Provide the [x, y] coordinate of the cell's center where the given text is located.  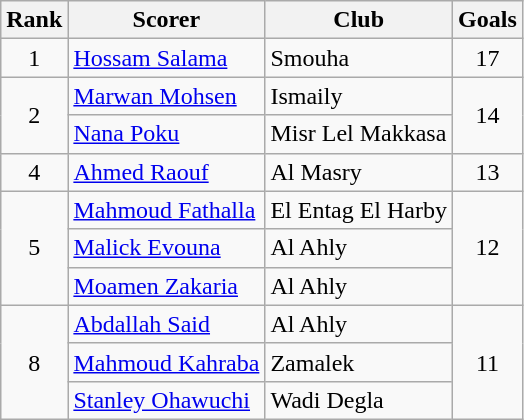
Marwan Mohsen [166, 96]
Ahmed Raouf [166, 172]
Stanley Ohawuchi [166, 400]
1 [34, 58]
17 [488, 58]
Moamen Zakaria [166, 286]
4 [34, 172]
Rank [34, 20]
Mahmoud Fathalla [166, 210]
Ismaily [359, 96]
Goals [488, 20]
13 [488, 172]
14 [488, 115]
Hossam Salama [166, 58]
12 [488, 248]
Mahmoud Kahraba [166, 362]
Abdallah Said [166, 324]
Smouha [359, 58]
Misr Lel Makkasa [359, 134]
Scorer [166, 20]
Nana Poku [166, 134]
2 [34, 115]
Malick Evouna [166, 248]
Al Masry [359, 172]
Zamalek [359, 362]
11 [488, 362]
Club [359, 20]
El Entag El Harby [359, 210]
5 [34, 248]
8 [34, 362]
Wadi Degla [359, 400]
